Return the [X, Y] coordinate for the center point of the cell that contains the specified text.  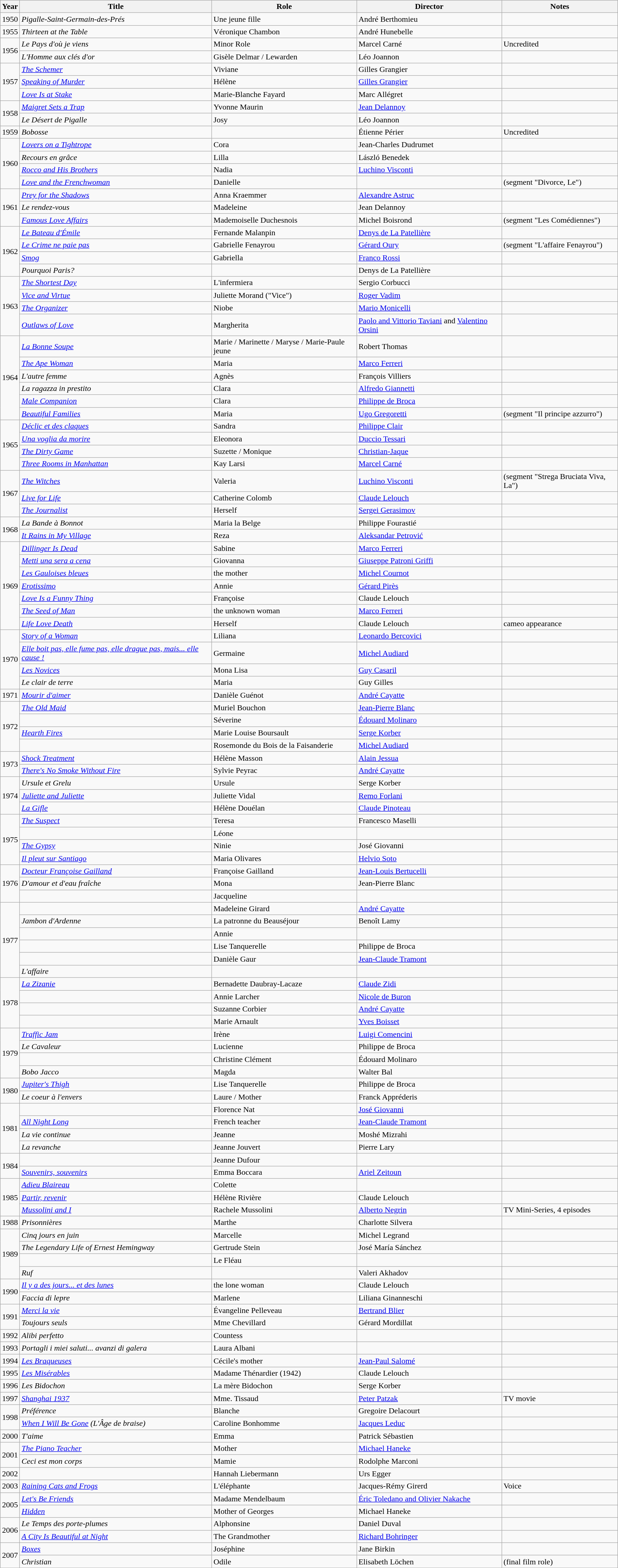
Liliana Ginanneschi [429, 1298]
Giovanna [284, 560]
1960 [10, 163]
Teresa [284, 821]
Suzanne Corbier [284, 1009]
Walter Bal [429, 1072]
Hearth Fires [116, 733]
Year [10, 7]
Giuseppe Patroni Griffi [429, 560]
Margherita [284, 325]
1995 [10, 1373]
Kay Larsi [284, 464]
Adieu Blaireau [116, 1185]
Love and the Frenchwoman [116, 182]
1969 [10, 586]
La ragazza in prestito [116, 389]
Jean-Louis Bertucelli [429, 871]
The Witches [116, 481]
Portagli i miei saluti... avanzi di galera [116, 1348]
(segment "L'affaire Fenayrou") [560, 245]
Les Braqueuses [116, 1360]
L'autre femme [116, 376]
Irène [284, 1034]
Lilla [284, 157]
Marie Louise Boursault [284, 733]
Traffic Jam [116, 1034]
Mme Chevillard [284, 1323]
Philippe Fourastié [429, 523]
Les Gauloises bleues [116, 573]
Juliette and Juliette [116, 795]
Boxes [116, 1549]
Erotissimo [116, 586]
André Berthomieu [429, 19]
2001 [10, 1455]
1973 [10, 764]
1981 [10, 1128]
Eleonora [284, 439]
Valeria [284, 481]
(segment "Strega Bruciata Viva, La") [560, 481]
Florence Nat [284, 1109]
Gabrielle Fenayrou [284, 245]
Françoise [284, 598]
Yvonne Maurin [284, 107]
Love Is a Funny Thing [116, 598]
1991 [10, 1317]
Elle boit pas, elle fume pas, elle drague pas, mais... elle cause ! [116, 653]
Pierre Lary [429, 1147]
Danielle [284, 182]
Marc Allégret [429, 94]
Peter Patzak [429, 1398]
Story of a Woman [116, 636]
1990 [10, 1292]
1976 [10, 883]
Ariel Zeitoun [429, 1172]
All Night Long [116, 1122]
1975 [10, 840]
La Bande à Bonnot [116, 523]
Pigalle-Saint-Germain-des-Prés [116, 19]
Jacqueline [284, 896]
T'aime [116, 1436]
Benoît Lamy [429, 921]
1964 [10, 377]
1971 [10, 695]
Marthe [284, 1223]
1959 [10, 132]
Gérard Mordillat [429, 1323]
Outlaws of Love [116, 325]
1980 [10, 1091]
Jean-Charles Dudrumet [429, 144]
Michel Cournot [429, 573]
The Journalist [116, 510]
Une jeune fille [284, 19]
Dillinger Is Dead [116, 548]
1956 [10, 50]
French teacher [284, 1122]
1988 [10, 1223]
2006 [10, 1530]
Déclic et des claques [116, 426]
Faccia di lepre [116, 1298]
1963 [10, 306]
Il y a des jours... et des lunes [116, 1285]
Let's Be Friends [116, 1499]
L'Homme aux clés d'or [116, 57]
Alibi perfetto [116, 1335]
Francesco Maselli [429, 821]
Yves Boisset [429, 1022]
Danièle Gaur [284, 959]
Les Misérables [116, 1373]
Philippe Clair [429, 426]
The Schemer [116, 69]
Agnès [284, 376]
1972 [10, 726]
Jambon d'Ardenne [116, 921]
1968 [10, 529]
Minor Role [284, 44]
Helvio Soto [429, 858]
Vice and Virtue [116, 295]
Robert Thomas [429, 346]
(final film role) [560, 1561]
Le Temps des porte-plumes [116, 1524]
Prisonnières [116, 1223]
Séverine [284, 720]
Guy Casaril [429, 670]
La revanche [116, 1147]
L'infermiera [284, 283]
Mario Monicelli [429, 308]
Notes [560, 7]
1950 [10, 19]
Le clair de terre [116, 683]
Shanghai 1937 [116, 1398]
Mme. Tissaud [284, 1398]
Franco Rossi [429, 258]
Hélène Masson [284, 758]
Madame Mendelbaum [284, 1499]
Ursule et Grelu [116, 783]
The Seed of Man [116, 611]
Viviane [284, 69]
Le Bateau d'Émile [116, 233]
Bernadette Daubray-Lacaze [284, 984]
The Shortest Day [116, 283]
Alain Jessua [429, 758]
TV movie [560, 1398]
Danièle Guénot [284, 695]
the unknown woman [284, 611]
Cinq jours en juin [116, 1235]
The Suspect [116, 821]
Fernande Malanpin [284, 233]
Pourquoi Paris? [116, 270]
Voice [560, 1486]
La patronne du Beauséjour [284, 921]
Hélène [284, 82]
Roger Vadim [429, 295]
Caroline Bonhomme [284, 1424]
The Dirty Game [116, 451]
Mother [284, 1449]
1958 [10, 113]
Valeri Akhadov [429, 1273]
Laure / Mother [284, 1097]
Ruf [116, 1273]
Liliana [284, 636]
Marie / Marinette / Maryse / Marie-Paule jeune [284, 346]
Gabriella [284, 258]
Souvenirs, souvenirs [116, 1172]
Nicole de Buron [429, 997]
Véronique Chambon [284, 32]
Étienne Périer [429, 132]
Rachele Mussolini [284, 1210]
Smog [116, 258]
Michel Boisrond [429, 220]
Hidden [116, 1511]
Cora [284, 144]
Josy [284, 119]
Remo Forlani [429, 795]
Préférence [116, 1411]
1967 [10, 494]
Mourir d'aimer [116, 695]
Ceci est mon corps [116, 1461]
Raining Cats and Frogs [116, 1486]
1955 [10, 32]
2003 [10, 1486]
Thirteen at the Table [116, 32]
Bertrand Blier [429, 1310]
Rosemonde du Bois de la Faisanderie [284, 745]
It Rains in My Village [116, 535]
Catherine Colomb [284, 498]
Famous Love Affairs [116, 220]
Marie-Blanche Fayard [284, 94]
Reza [284, 535]
José María Sánchez [429, 1248]
Rodolphe Marconi [429, 1461]
Alfredo Giannetti [429, 389]
Christine Clément [284, 1059]
Sergei Gerasimov [429, 510]
1992 [10, 1335]
Jeanne [284, 1135]
André Hunebelle [429, 32]
Ugo Gregoretti [429, 414]
Le Pays d'où je viens [116, 44]
Paolo and Vittorio Taviani and Valentino Orsini [429, 325]
Léone [284, 833]
The Legendary Life of Ernest Hemingway [116, 1248]
Leonardo Bercovici [429, 636]
La Bonne Soupe [116, 346]
Mademoiselle Duchesnois [284, 220]
Aleksandar Petrović [429, 535]
Ursule [284, 783]
Blanche [284, 1411]
Le coeur à l'envers [116, 1097]
Marcelle [284, 1235]
Jeanne Dufour [284, 1160]
The Piano Teacher [116, 1449]
Mamie [284, 1461]
2002 [10, 1474]
Luigi Comencini [429, 1034]
Merci la vie [116, 1310]
L'éléphante [284, 1486]
1961 [10, 208]
Claude Zidi [429, 984]
D'amour et d'eau fraîche [116, 883]
Daniel Duval [429, 1524]
Beautiful Families [116, 414]
Le Crime ne paie pas [116, 245]
Le Désert de Pigalle [116, 119]
When I Will Be Gone (L'Âge de braise) [116, 1424]
Jeanne Jouvert [284, 1147]
Germaine [284, 653]
Partir, revenir [116, 1197]
Jupiter's Thigh [116, 1084]
Jacques Leduc [429, 1424]
Hélène Rivière [284, 1197]
Male Companion [116, 401]
Françoise Gailland [284, 871]
Le Fléau [284, 1260]
Guy Gilles [429, 683]
Live for Life [116, 498]
1989 [10, 1254]
Elisabeth Löchen [429, 1561]
L'affaire [116, 971]
the lone woman [284, 1285]
Laura Albani [284, 1348]
Docteur Françoise Gailland [116, 871]
Bobo Jacco [116, 1072]
Recours en grâce [116, 157]
The Grandmother [284, 1536]
1974 [10, 795]
Duccio Tessari [429, 439]
Suzette / Monique [284, 451]
Les Bidochon [116, 1386]
1997 [10, 1398]
La Gifle [116, 808]
1993 [10, 1348]
1985 [10, 1197]
Odile [284, 1561]
François Villiers [429, 376]
Maigret Sets a Trap [116, 107]
Joséphine [284, 1549]
Juliette Vidal [284, 795]
The Gypsy [116, 846]
Marie Arnault [284, 1022]
Shock Treatment [116, 758]
Rocco and His Brothers [116, 170]
Charlotte Silvera [429, 1223]
Franck Appréderis [429, 1097]
Lovers on a Tightrope [116, 144]
Juliette Morand ("Vice") [284, 295]
Michel Legrand [429, 1235]
Maria la Belge [284, 523]
Évangeline Pelleveau [284, 1310]
1957 [10, 82]
Les Novices [116, 670]
(segment "Divorce, Le") [560, 182]
Madame Thénardier (1942) [284, 1373]
1965 [10, 445]
1984 [10, 1166]
Hélène Douélan [284, 808]
Marlene [284, 1298]
Gertrude Stein [284, 1248]
Christian [116, 1561]
Prey for the Shadows [116, 195]
1994 [10, 1360]
Bobosse [116, 132]
Gisèle Delmar / Lewarden [284, 57]
Cécile's mother [284, 1360]
1970 [10, 659]
There's No Smoke Without Fire [116, 770]
A City Is Beautiful at Night [116, 1536]
Una voglia da morire [116, 439]
Il pleut sur Santiago [116, 858]
Alexandre Astruc [429, 195]
(segment "Il principe azzurro") [560, 414]
Title [116, 7]
Jean-Paul Salomé [429, 1360]
Madeleine Girard [284, 909]
Maria Olivares [284, 858]
La Zizanie [116, 984]
Sandra [284, 426]
Sylvie Peyrac [284, 770]
Gregoire Delacourt [429, 1411]
Moshé Mizrahi [429, 1135]
Le rendez-vous [116, 208]
Mother of Georges [284, 1511]
Richard Bohringer [429, 1536]
Hannah Liebermann [284, 1474]
Metti una sera a cena [116, 560]
Nadia [284, 170]
Emma Boccara [284, 1172]
Sergio Corbucci [429, 283]
Life Love Death [116, 624]
The Old Maid [116, 708]
Alphonsine [284, 1524]
László Benedek [429, 157]
Christian-Jaque [429, 451]
2000 [10, 1436]
Countess [284, 1335]
Three Rooms in Manhattan [116, 464]
Le Cavaleur [116, 1047]
Lucienne [284, 1047]
Emma [284, 1436]
Gérard Oury [429, 245]
Claude Pinoteau [429, 808]
Alberto Negrin [429, 1210]
The Ape Woman [116, 363]
Éric Toledano and Olivier Nakache [429, 1499]
Love Is at Stake [116, 94]
Sabine [284, 548]
Patrick Sébastien [429, 1436]
cameo appearance [560, 624]
La vie continue [116, 1135]
Muriel Bouchon [284, 708]
(segment "Les Comédiennes") [560, 220]
Anna Kraemmer [284, 195]
2005 [10, 1505]
Toujours seuls [116, 1323]
the mother [284, 573]
1977 [10, 940]
Jacques-Rémy Girerd [429, 1486]
1979 [10, 1053]
Mona Lisa [284, 670]
Gérard Pirès [429, 586]
TV Mini-Series, 4 episodes [560, 1210]
Ninie [284, 846]
Director [429, 7]
Annie Larcher [284, 997]
Role [284, 7]
La mère Bidochon [284, 1386]
2007 [10, 1555]
Speaking of Murder [116, 82]
Magda [284, 1072]
Urs Egger [429, 1474]
Colette [284, 1185]
Mussolini and I [116, 1210]
The Organizer [116, 308]
1996 [10, 1386]
Mona [284, 883]
1998 [10, 1417]
1978 [10, 1003]
1962 [10, 251]
Madeleine [284, 208]
Jane Birkin [429, 1549]
Niobe [284, 308]
